For the text-containing cell, return its midpoint in (x, y) coordinate format. 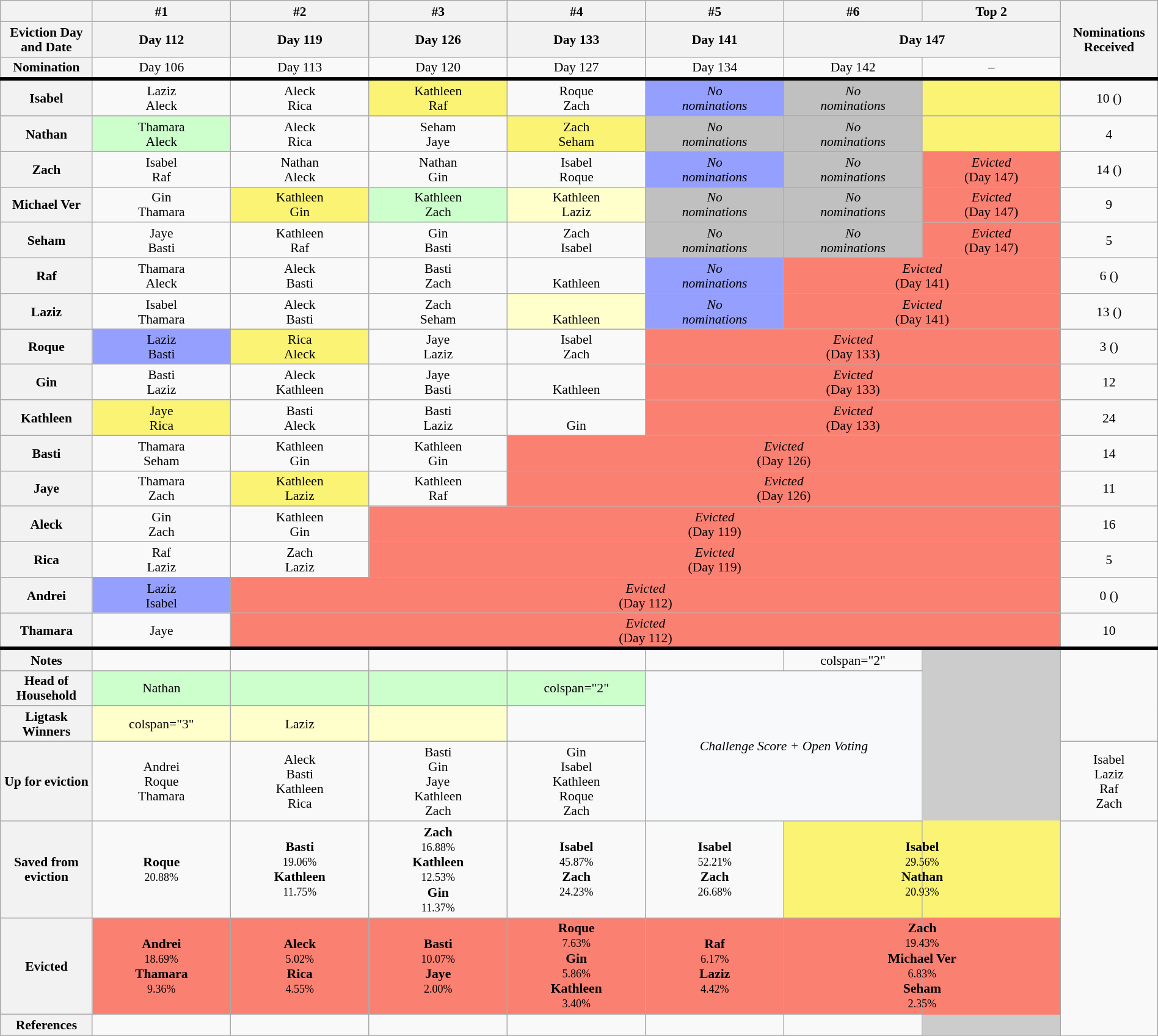
AndreiRoqueThamara (161, 781)
Day 141 (715, 39)
Isabel45.87%Zach24.23% (576, 869)
LazizIsabel (161, 595)
Nomination (46, 68)
RoqueZach (576, 98)
JayeRica (161, 418)
GinBasti (438, 241)
4 (1109, 134)
IsabelRoque (576, 169)
Thamara (46, 631)
24 (1109, 418)
Roque20.88% (161, 869)
GinIsabelKathleenRoqueZach (576, 781)
Isabel (46, 98)
ZachIsabel (576, 241)
Day 126 (438, 39)
#4 (576, 11)
Day 106 (161, 68)
Top 2 (991, 11)
NominationsReceived (1109, 40)
Saved from eviction (46, 869)
– (991, 68)
3 () (1109, 347)
12 (1109, 382)
14 (1109, 453)
ZachLaziz (300, 560)
References (46, 1025)
13 () (1109, 311)
Ligtask Winners (46, 724)
Roque7.63%Gin5.86%Kathleen3.40% (576, 966)
Roque (46, 347)
6 () (1109, 276)
Zach16.88%Kathleen12.53% Gin11.37% (438, 869)
Day 133 (576, 39)
16 (1109, 524)
Isabel52.21%Zach26.68% (715, 869)
Day 112 (161, 39)
Isabel29.56%Nathan20.93% (922, 869)
IsabelThamara (161, 311)
Andrei18.69%Thamara9.36% (161, 966)
Challenge Score + Open Voting (784, 745)
RicaAleck (300, 347)
Zach (46, 169)
BastiAleck (300, 418)
Aleck5.02%Rica4.55% (300, 966)
Raf (46, 276)
Head ofHousehold (46, 688)
Basti19.06%Kathleen11.75% (300, 869)
BastiGinJayeKathleenZach (438, 781)
Zach19.43%Michael Ver6.83%Seham2.35% (922, 966)
Eviction Dayand Date (46, 39)
0 () (1109, 595)
9 (1109, 205)
14 () (1109, 169)
colspan="3" (161, 724)
Raf6.17%Laziz4.42% (715, 966)
Day 119 (300, 39)
AleckBastiKathleenRica (300, 781)
Day 134 (715, 68)
GinZach (161, 524)
LazizBasti (161, 347)
#2 (300, 11)
10 (1109, 631)
ThamaraSeham (161, 453)
Andrei (46, 595)
IsabelZach (576, 347)
IsabelLazizRafZach (1109, 781)
Notes (46, 659)
Day 127 (576, 68)
NathanGin (438, 169)
JayeLaziz (438, 347)
Basti10.07%Jaye2.00% (438, 966)
KathleenZach (438, 205)
GinThamara (161, 205)
Basti (46, 453)
Day 147 (922, 39)
Day 142 (853, 68)
NathanAleck (300, 169)
RafLaziz (161, 560)
10 () (1109, 98)
Up for eviction (46, 781)
#1 (161, 11)
LazizAleck (161, 98)
#5 (715, 11)
AleckKathleen (300, 382)
#3 (438, 11)
SehamJaye (438, 134)
Michael Ver (46, 205)
ThamaraZach (161, 488)
Day 113 (300, 68)
#6 (853, 11)
Evicted (46, 966)
Seham (46, 241)
IsabelRaf (161, 169)
Aleck (46, 524)
BastiZach (438, 276)
Day 120 (438, 68)
Rica (46, 560)
11 (1109, 488)
